Identify which cell holds the provided text, then report its [X, Y] central coordinate. 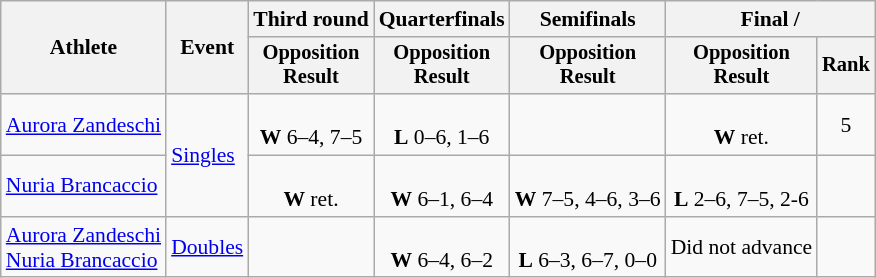
Final / [770, 19]
W 6–4, 7–5 [311, 124]
W 7–5, 4–6, 3–6 [588, 186]
L 6–3, 6–7, 0–0 [588, 248]
Quarterfinals [442, 19]
Aurora ZandeschiNuria Brancaccio [84, 248]
W 6–4, 6–2 [442, 248]
Athlete [84, 48]
W 6–1, 6–4 [442, 186]
Semifinals [588, 19]
Third round [311, 19]
Singles [207, 155]
Did not advance [742, 248]
5 [846, 124]
L 0–6, 1–6 [442, 124]
L 2–6, 7–5, 2-6 [742, 186]
Aurora Zandeschi [84, 124]
Rank [846, 66]
Event [207, 48]
Doubles [207, 248]
Nuria Brancaccio [84, 186]
